Output the (X, Y) coordinate of the center of the cell containing the given text.  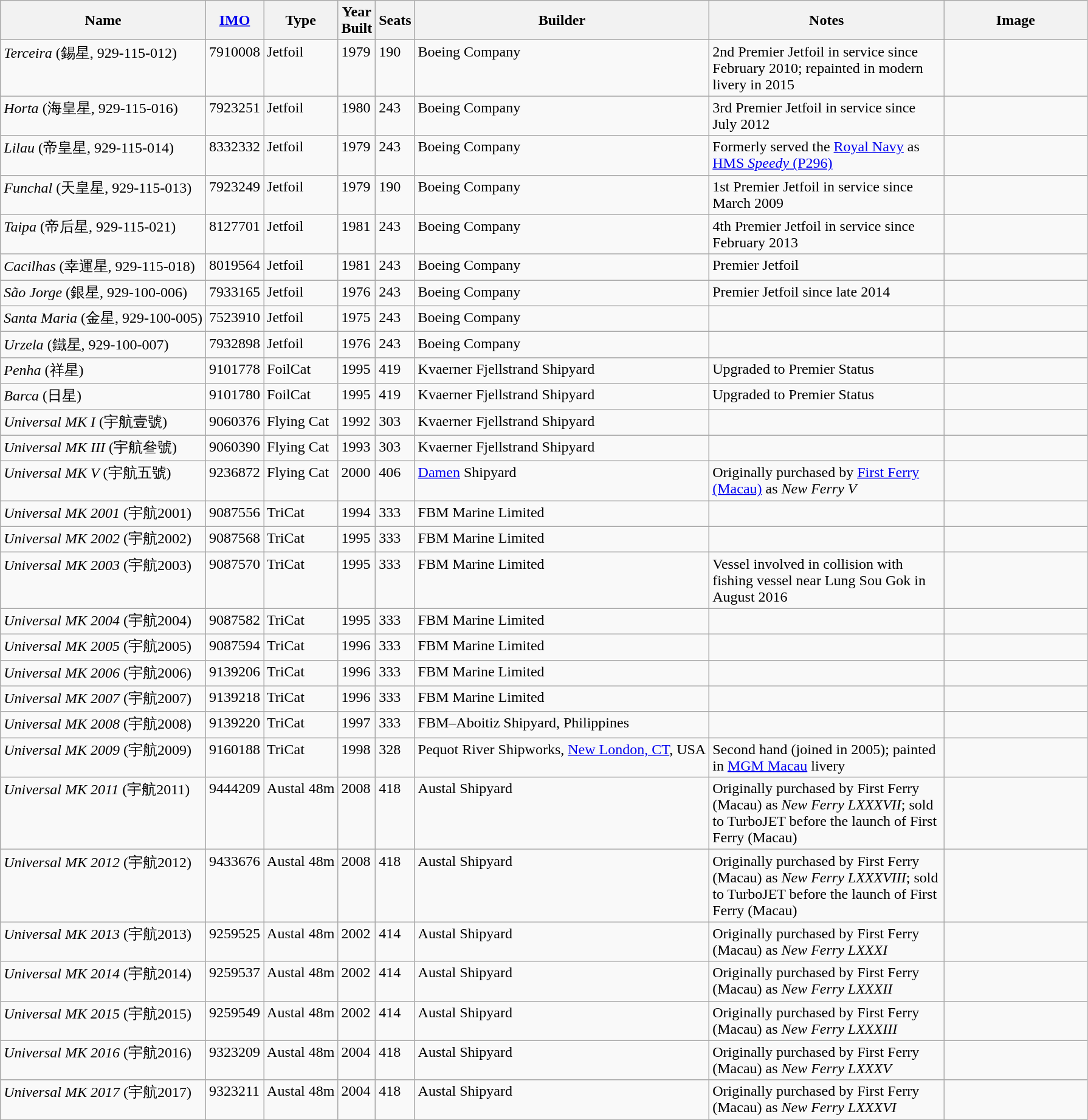
Horta (海皇星, 929-115-016) (103, 115)
7932898 (235, 345)
7923251 (235, 115)
Universal MK 2017 (宇航2017) (103, 1100)
Universal MK V (宇航五號) (103, 481)
9087556 (235, 514)
3rd Premier Jetfoil in service since July 2012 (827, 115)
Builder (562, 21)
Originally purchased by First Ferry (Macau) as New Ferry LXXXIII (827, 1021)
8127701 (235, 235)
FBM–Aboitiz Shipyard, Philippines (562, 724)
Notes (827, 21)
1994 (357, 514)
Santa Maria (金星, 929-100-005) (103, 318)
São Jorge (銀星, 929-100-006) (103, 293)
1998 (357, 757)
8019564 (235, 267)
328 (395, 757)
Year Built (357, 21)
9259537 (235, 981)
9087582 (235, 621)
Originally purchased by First Ferry (Macau) as New Ferry LXXXII (827, 981)
9323209 (235, 1060)
Originally purchased by First Ferry (Macau) as New Ferry LXXXV (827, 1060)
Formerly served the Royal Navy as HMS Speedy (P296) (827, 156)
Universal MK 2016 (宇航2016) (103, 1060)
1st Premier Jetfoil in service since March 2009 (827, 194)
9259549 (235, 1021)
Universal MK 2011 (宇航2011) (103, 813)
9139220 (235, 724)
Universal MK 2004 (宇航2004) (103, 621)
9060390 (235, 448)
Penha (祥星) (103, 371)
Universal MK 2008 (宇航2008) (103, 724)
9139206 (235, 673)
Universal MK 2007 (宇航2007) (103, 699)
Universal MK 2013 (宇航2013) (103, 942)
Second hand (joined in 2005); painted in MGM Macau livery (827, 757)
Universal MK 2001 (宇航2001) (103, 514)
Universal MK 2012 (宇航2012) (103, 886)
9087570 (235, 580)
Type (301, 21)
1993 (357, 448)
9060376 (235, 423)
4th Premier Jetfoil in service since February 2013 (827, 235)
7523910 (235, 318)
Urzela (鐵星, 929-100-007) (103, 345)
Universal MK I (宇航壹號) (103, 423)
Name (103, 21)
Barca (日星) (103, 396)
8332332 (235, 156)
Universal MK 2005 (宇航2005) (103, 647)
Damen Shipyard (562, 481)
7933165 (235, 293)
1997 (357, 724)
9259525 (235, 942)
9087594 (235, 647)
Image (1016, 21)
Originally purchased by First Ferry (Macau) as New Ferry LXXXVI (827, 1100)
2000 (357, 481)
Lilau (帝皇星, 929-115-014) (103, 156)
7910008 (235, 68)
Universal MK 2014 (宇航2014) (103, 981)
Universal MK 2002 (宇航2002) (103, 540)
9444209 (235, 813)
Premier Jetfoil (827, 267)
2nd Premier Jetfoil in service since February 2010; repainted in modern livery in 2015 (827, 68)
9101778 (235, 371)
1992 (357, 423)
Pequot River Shipworks, New London, CT, USA (562, 757)
Universal MK 2006 (宇航2006) (103, 673)
Universal MK III (宇航叄號) (103, 448)
Vessel involved in collision with fishing vessel near Lung Sou Gok in August 2016 (827, 580)
Originally purchased by First Ferry (Macau) as New Ferry V (827, 481)
1980 (357, 115)
Originally purchased by First Ferry (Macau) as New Ferry LXXXVII; sold to TurboJET before the launch of First Ferry (Macau) (827, 813)
Originally purchased by First Ferry (Macau) as New Ferry LXXXI (827, 942)
1975 (357, 318)
9323211 (235, 1100)
Originally purchased by First Ferry (Macau) as New Ferry LXXXVIII; sold to TurboJET before the launch of First Ferry (Macau) (827, 886)
9160188 (235, 757)
Universal MK 2009 (宇航2009) (103, 757)
9139218 (235, 699)
Funchal (天皇星, 929-115-013) (103, 194)
Terceira (錫星, 929-115-012) (103, 68)
IMO (235, 21)
Universal MK 2015 (宇航2015) (103, 1021)
Taipa (帝后星, 929-115-021) (103, 235)
Cacilhas (幸運星, 929-115-018) (103, 267)
Premier Jetfoil since late 2014 (827, 293)
9433676 (235, 886)
406 (395, 481)
9101780 (235, 396)
9236872 (235, 481)
Universal MK 2003 (宇航2003) (103, 580)
7923249 (235, 194)
9087568 (235, 540)
Seats (395, 21)
